Return [X, Y] of the center of cell containing provided text 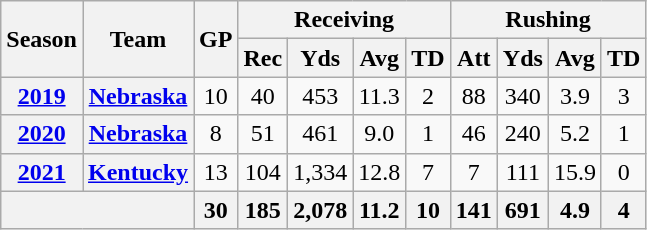
2 [428, 96]
4.9 [574, 210]
0 [623, 172]
12.8 [380, 172]
13 [216, 172]
Receiving [344, 20]
5.2 [574, 134]
Team [138, 39]
11.3 [380, 96]
104 [263, 172]
185 [263, 210]
88 [474, 96]
141 [474, 210]
2019 [42, 96]
453 [320, 96]
11.2 [380, 210]
40 [263, 96]
461 [320, 134]
2021 [42, 172]
9.0 [380, 134]
Att [474, 58]
15.9 [574, 172]
46 [474, 134]
340 [522, 96]
2,078 [320, 210]
30 [216, 210]
4 [623, 210]
111 [522, 172]
3 [623, 96]
GP [216, 39]
2020 [42, 134]
240 [522, 134]
Rushing [548, 20]
Rec [263, 58]
Season [42, 39]
8 [216, 134]
51 [263, 134]
3.9 [574, 96]
691 [522, 210]
Kentucky [138, 172]
1,334 [320, 172]
